Return (x, y) of the center of cell containing provided text 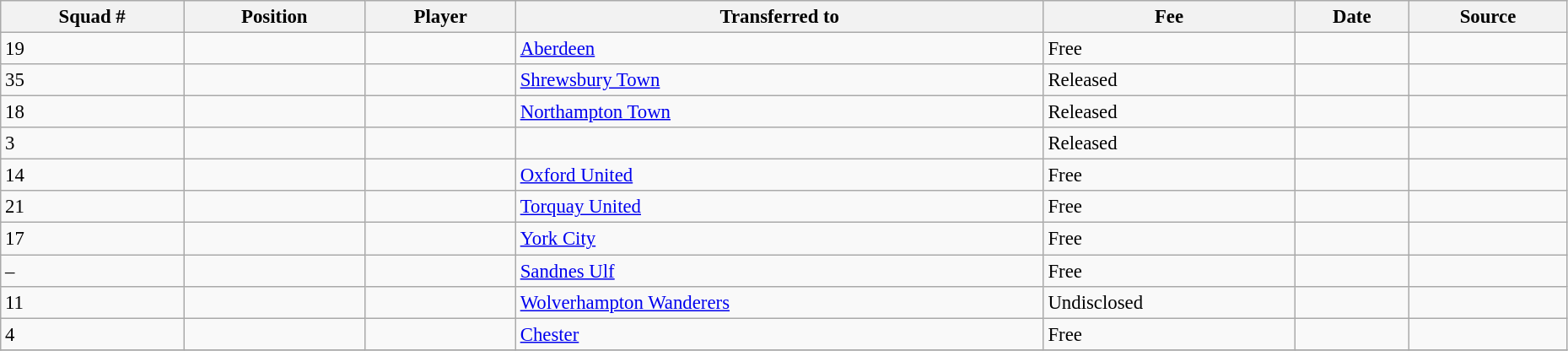
Wolverhampton Wanderers (779, 302)
Player (440, 17)
Shrewsbury Town (779, 80)
Undisclosed (1169, 302)
Oxford United (779, 175)
Transferred to (779, 17)
Position (275, 17)
Chester (779, 334)
Date (1352, 17)
3 (93, 143)
18 (93, 112)
35 (93, 80)
Northampton Town (779, 112)
York City (779, 239)
– (93, 271)
21 (93, 207)
17 (93, 239)
Squad # (93, 17)
Fee (1169, 17)
Torquay United (779, 207)
14 (93, 175)
Source (1488, 17)
19 (93, 49)
11 (93, 302)
Aberdeen (779, 49)
4 (93, 334)
Sandnes Ulf (779, 271)
